Output the [x, y] coordinate of the center of the cell containing the given text.  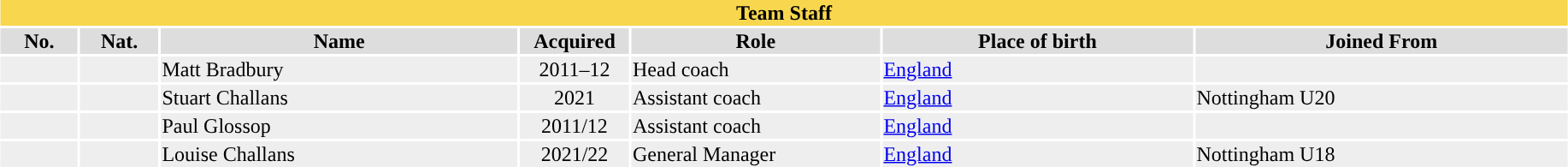
General Manager [755, 154]
2011/12 [575, 126]
Name [339, 41]
Nottingham U18 [1382, 154]
Paul Glossop [339, 126]
2011–12 [575, 69]
Role [755, 41]
Louise Challans [339, 154]
No. [39, 41]
Place of birth [1038, 41]
Head coach [755, 69]
Matt Bradbury [339, 69]
Nottingham U20 [1382, 98]
Acquired [575, 41]
2021/22 [575, 154]
Joined From [1382, 41]
Team Staff [783, 13]
Nat. [120, 41]
Stuart Challans [339, 98]
2021 [575, 98]
